Output the [x, y] coordinate of the center of the cell containing the given text.  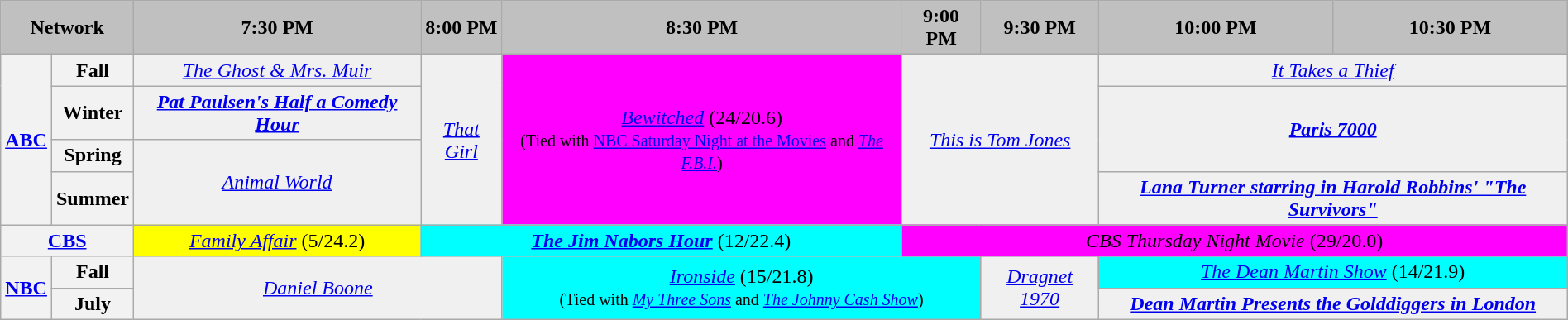
10:00 PM [1216, 28]
10:30 PM [1451, 28]
That Girl [461, 140]
8:00 PM [461, 28]
The Dean Martin Show (14/21.9) [1333, 272]
Animal World [278, 182]
Daniel Boone [318, 288]
Ironside (15/21.8)(Tied with My Three Sons and The Johnny Cash Show) [741, 288]
It Takes a Thief [1333, 70]
July [93, 303]
9:00 PM [941, 28]
Family Affair (5/24.2) [278, 241]
Winter [93, 112]
Lana Turner starring in Harold Robbins' "The Survivors" [1333, 198]
8:30 PM [701, 28]
7:30 PM [278, 28]
Paris 7000 [1333, 129]
CBS Thursday Night Movie (29/20.0) [1234, 241]
Dean Martin Presents the Golddiggers in London [1333, 303]
Summer [93, 198]
Bewitched (24/20.6)(Tied with NBC Saturday Night at the Movies and The F.B.I.) [701, 140]
CBS [68, 241]
Network [68, 28]
ABC [26, 140]
NBC [26, 288]
Spring [93, 155]
Dragnet 1970 [1040, 288]
9:30 PM [1040, 28]
This is Tom Jones [1000, 140]
The Jim Nabors Hour (12/22.4) [662, 241]
Pat Paulsen's Half a Comedy Hour [278, 112]
The Ghost & Mrs. Muir [278, 70]
